Output the (x, y) coordinate of the center of the cell containing the given text.  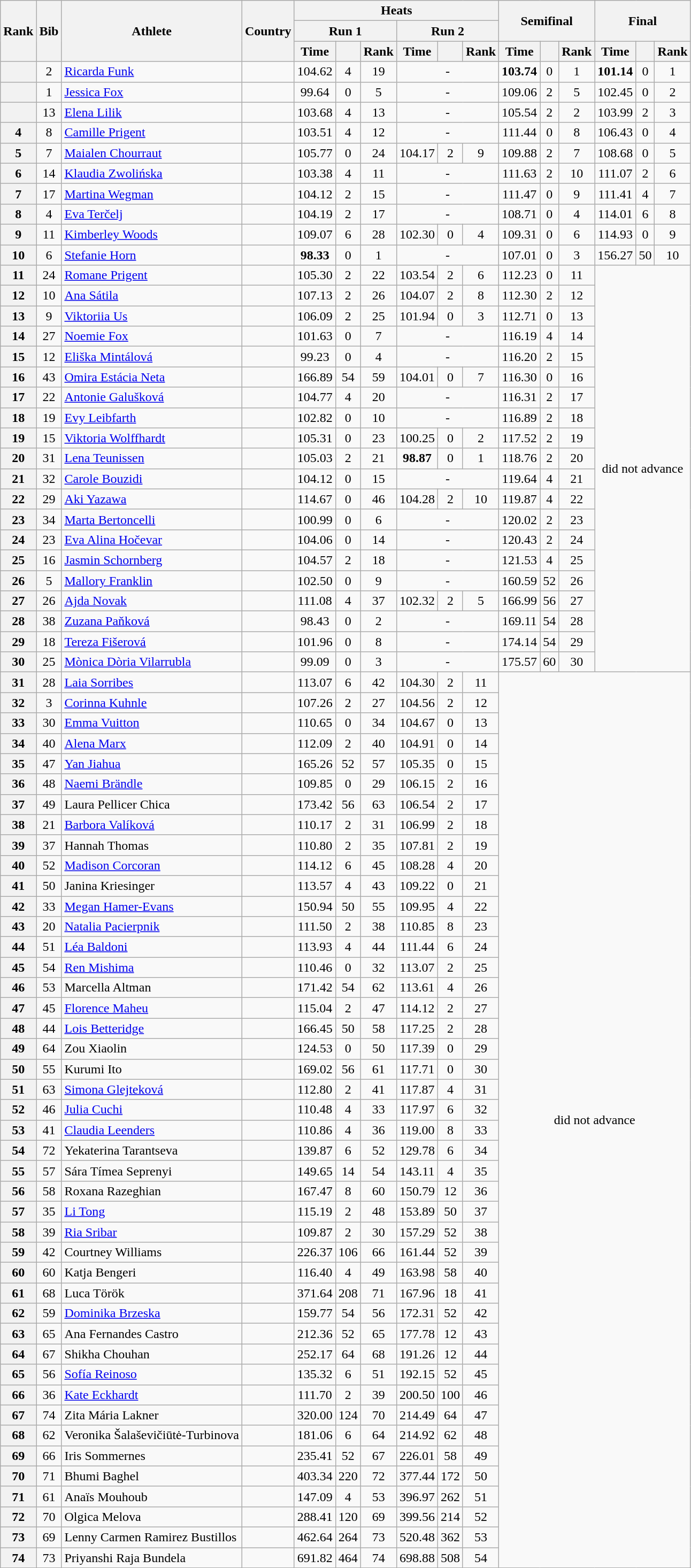
153.89 (417, 1211)
508 (450, 1558)
Ana Sátila (152, 296)
115.19 (314, 1211)
160.59 (520, 580)
Ren Mishima (152, 967)
111.08 (314, 601)
Marta Bertoncelli (152, 519)
107.01 (520, 255)
119.00 (417, 1130)
Eliška Mintálová (152, 357)
Romane Prigent (152, 275)
Laia Sorribes (152, 682)
165.26 (314, 764)
117.97 (417, 1110)
Eva Terčelj (152, 214)
106.09 (314, 316)
103.51 (314, 133)
110.48 (314, 1110)
399.56 (417, 1517)
117.71 (417, 1069)
110.17 (314, 825)
109.31 (520, 234)
103.68 (314, 112)
252.17 (314, 1354)
174.14 (520, 642)
403.34 (314, 1476)
104.56 (417, 703)
Ria Sribar (152, 1232)
Country (268, 31)
214.49 (417, 1415)
108.68 (615, 153)
104.07 (417, 296)
113.93 (314, 947)
166.99 (520, 601)
235.41 (314, 1456)
103.99 (615, 112)
Carole Bouzidi (152, 479)
117.25 (417, 1028)
691.82 (314, 1558)
Naemi Brändle (152, 784)
106.15 (417, 784)
Corinna Kuhnle (152, 703)
Yan Jiahua (152, 764)
101.94 (417, 316)
105.30 (314, 275)
106.43 (615, 133)
Sofía Reinoso (152, 1374)
Mallory Franklin (152, 580)
Ana Fernandes Castro (152, 1334)
172 (450, 1476)
105.31 (314, 438)
98.33 (314, 255)
103.54 (417, 275)
120 (348, 1517)
172.31 (417, 1313)
109.95 (417, 906)
111.70 (314, 1395)
119.87 (520, 499)
107.13 (314, 296)
120.43 (520, 540)
110.86 (314, 1130)
Klaudia Zwolińska (152, 173)
Léa Baldoni (152, 947)
103.38 (314, 173)
Emma Vuitton (152, 723)
Courtney Williams (152, 1252)
Simona Glejteková (152, 1089)
111.63 (520, 173)
Natalia Pacierpnik (152, 927)
Anaïs Mouhoub (152, 1496)
110.65 (314, 723)
226.37 (314, 1252)
200.50 (417, 1395)
150.94 (314, 906)
102.82 (314, 418)
288.41 (314, 1517)
108.71 (520, 214)
Julia Cuchi (152, 1110)
109.88 (520, 153)
Zou Xiaolin (152, 1049)
104.77 (314, 397)
Roxana Razeghian (152, 1191)
220 (348, 1476)
171.42 (314, 988)
Megan Hamer-Evans (152, 906)
Lois Betteridge (152, 1028)
102.30 (417, 234)
106.54 (417, 804)
104.67 (417, 723)
Mònica Dòria Vilarrubla (152, 662)
121.53 (520, 560)
117.87 (417, 1089)
98.43 (314, 621)
102.32 (417, 601)
163.98 (417, 1273)
106.99 (417, 825)
107.26 (314, 703)
Elena Lilik (152, 112)
112.30 (520, 296)
109.85 (314, 784)
147.09 (314, 1496)
Maialen Chourraut (152, 153)
396.97 (417, 1496)
Athlete (152, 31)
Evy Leibfarth (152, 418)
Lena Teunissen (152, 458)
262 (450, 1496)
110.46 (314, 967)
Aki Yazawa (152, 499)
Katja Bengeri (152, 1273)
115.04 (314, 1008)
214 (450, 1517)
104.17 (417, 153)
Luca Török (152, 1293)
120.02 (520, 519)
166.89 (314, 377)
Noemie Fox (152, 336)
98.87 (417, 458)
104.19 (314, 214)
175.57 (520, 662)
212.36 (314, 1334)
109.06 (520, 92)
116.19 (520, 336)
114.67 (314, 499)
111.47 (520, 194)
105.77 (314, 153)
113.57 (314, 886)
698.88 (417, 1558)
Alena Marx (152, 743)
116.30 (520, 377)
159.77 (314, 1313)
101.14 (615, 72)
462.64 (314, 1537)
169.02 (314, 1069)
167.96 (417, 1293)
169.11 (520, 621)
109.87 (314, 1232)
109.07 (314, 234)
Zita Mária Lakner (152, 1415)
264 (348, 1537)
Tereza Fišerová (152, 642)
111.50 (314, 927)
Claudia Leenders (152, 1130)
107.81 (417, 845)
Kimberley Woods (152, 234)
191.26 (417, 1354)
124.53 (314, 1049)
104.62 (314, 72)
113.61 (417, 988)
116.31 (520, 397)
100.25 (417, 438)
103.74 (520, 72)
116.89 (520, 418)
156.27 (615, 255)
Run 1 (345, 31)
Viktoriia Us (152, 316)
Heats (396, 11)
143.11 (417, 1171)
Final (643, 21)
Olgica Melova (152, 1517)
101.96 (314, 642)
104.06 (314, 540)
108.28 (417, 865)
104.01 (417, 377)
Viktoria Wolffhardt (152, 438)
226.01 (417, 1456)
129.78 (417, 1150)
99.23 (314, 357)
Kurumi Ito (152, 1069)
371.64 (314, 1293)
167.47 (314, 1191)
149.65 (314, 1171)
Semifinal (547, 21)
192.15 (417, 1374)
99.09 (314, 662)
Shikha Chouhan (152, 1354)
Hannah Thomas (152, 845)
110.80 (314, 845)
Camille Prigent (152, 133)
173.42 (314, 804)
Yekaterina Tarantseva (152, 1150)
105.54 (520, 112)
112.80 (314, 1089)
109.22 (417, 886)
110.85 (417, 927)
Kate Eckhardt (152, 1395)
Jasmin Schornberg (152, 560)
Barbora Valíková (152, 825)
105.03 (314, 458)
161.44 (417, 1252)
Sára Tímea Seprenyi (152, 1171)
377.44 (417, 1476)
111.41 (615, 194)
177.78 (417, 1334)
139.87 (314, 1150)
99.64 (314, 92)
Veronika Šalaševičiūtė-Turbinova (152, 1435)
Ajda Novak (152, 601)
Jessica Fox (152, 92)
Eva Alina Hočevar (152, 540)
Florence Maheu (152, 1008)
Martina Wegman (152, 194)
112.71 (520, 316)
Iris Sommernes (152, 1456)
116.20 (520, 357)
118.76 (520, 458)
Priyanshi Raja Bundela (152, 1558)
100.99 (314, 519)
124 (348, 1415)
Bhumi Baghel (152, 1476)
114.93 (615, 234)
Dominika Brzeska (152, 1313)
Run 2 (447, 31)
Bib (49, 31)
112.23 (520, 275)
Madison Corcoran (152, 865)
Lenny Carmen Ramirez Bustillos (152, 1537)
135.32 (314, 1374)
Ricarda Funk (152, 72)
104.30 (417, 682)
Laura Pellicer Chica (152, 804)
Stefanie Horn (152, 255)
Li Tong (152, 1211)
320.00 (314, 1415)
Zuzana Paňková (152, 621)
117.39 (417, 1049)
Janina Kriesinger (152, 886)
104.91 (417, 743)
101.63 (314, 336)
119.64 (520, 479)
Antonie Galušková (152, 397)
150.79 (417, 1191)
111.07 (615, 173)
208 (348, 1293)
464 (348, 1558)
Marcella Altman (152, 988)
116.40 (314, 1273)
157.29 (417, 1232)
106 (348, 1252)
520.48 (417, 1537)
166.45 (314, 1028)
114.01 (615, 214)
214.92 (417, 1435)
Omira Estácia Neta (152, 377)
181.06 (314, 1435)
104.57 (314, 560)
105.35 (417, 764)
112.09 (314, 743)
104.28 (417, 499)
102.45 (615, 92)
100 (450, 1395)
362 (450, 1537)
117.52 (520, 438)
102.50 (314, 580)
